Identify which cell holds the provided text, then report its (X, Y) central coordinate. 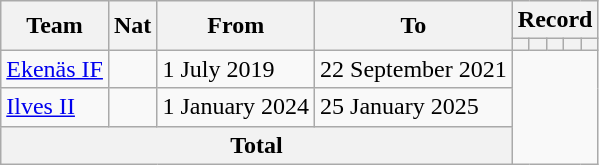
Total (257, 145)
Ekenäs IF (55, 69)
Record (555, 20)
1 January 2024 (236, 107)
25 January 2025 (414, 107)
To (414, 26)
Team (55, 26)
Ilves II (55, 107)
From (236, 26)
1 July 2019 (236, 69)
22 September 2021 (414, 69)
Nat (132, 26)
